Pinpoint the cell where the given text exists, returning its [X, Y] midpoint coordinate. 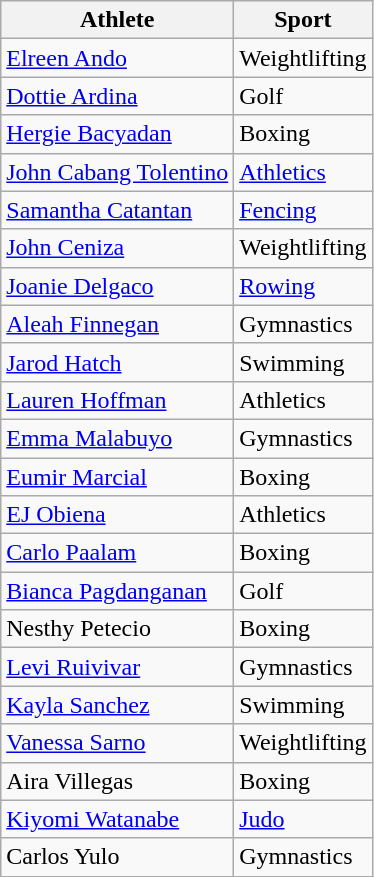
Bianca Pagdanganan [118, 591]
Nesthy Petecio [118, 629]
Emma Malabuyo [118, 438]
Jarod Hatch [118, 362]
Kiyomi Watanabe [118, 819]
Hergie Bacyadan [118, 134]
Lauren Hoffman [118, 400]
Eumir Marcial [118, 477]
John Ceniza [118, 248]
Judo [303, 819]
Elreen Ando [118, 58]
Aira Villegas [118, 781]
Athlete [118, 20]
Kayla Sanchez [118, 705]
Levi Ruivivar [118, 667]
Fencing [303, 210]
Carlo Paalam [118, 553]
Rowing [303, 286]
Aleah Finnegan [118, 324]
Vanessa Sarno [118, 743]
Samantha Catantan [118, 210]
Dottie Ardina [118, 96]
John Cabang Tolentino [118, 172]
Joanie Delgaco [118, 286]
EJ Obiena [118, 515]
Sport [303, 20]
Carlos Yulo [118, 857]
